For the text-containing cell, return its midpoint in (x, y) coordinate format. 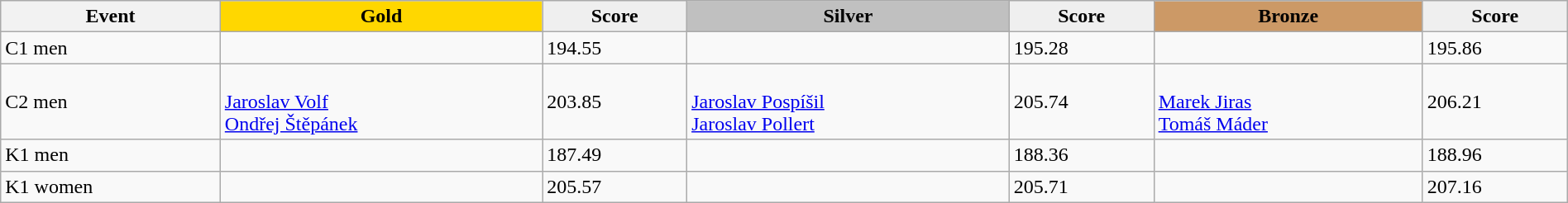
195.28 (1082, 48)
205.74 (1082, 101)
206.21 (1495, 101)
Marek JirasTomáš Máder (1288, 101)
Jaroslav VolfOndřej Štěpánek (381, 101)
Bronze (1288, 17)
205.71 (1082, 186)
Event (111, 17)
188.36 (1082, 155)
207.16 (1495, 186)
203.85 (615, 101)
195.86 (1495, 48)
C1 men (111, 48)
188.96 (1495, 155)
Gold (381, 17)
194.55 (615, 48)
187.49 (615, 155)
C2 men (111, 101)
205.57 (615, 186)
K1 women (111, 186)
K1 men (111, 155)
Jaroslav PospíšilJaroslav Pollert (849, 101)
Silver (849, 17)
